Pinpoint the cell where the given text exists, returning its (x, y) midpoint coordinate. 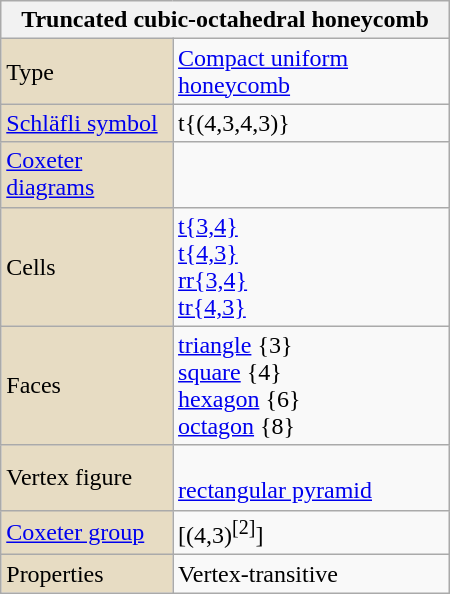
rectangular pyramid (312, 478)
Coxeter diagrams (87, 174)
t{(4,3,4,3)} (312, 123)
t{3,4} t{4,3} rr{3,4} tr{4,3} (312, 266)
Type (87, 72)
Cells (87, 266)
Faces (87, 386)
Vertex figure (87, 478)
triangle {3}square {4}hexagon {6}octagon {8} (312, 386)
Coxeter group (87, 532)
Properties (87, 574)
Vertex-transitive (312, 574)
Schläfli symbol (87, 123)
Compact uniform honeycomb (312, 72)
[(4,3)[2]] (312, 532)
Truncated cubic-octahedral honeycomb (225, 20)
